Return the [X, Y] coordinate for the center point of the cell that contains the specified text.  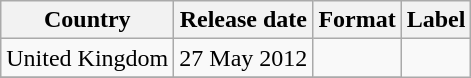
27 May 2012 [244, 58]
Format [357, 20]
Release date [244, 20]
United Kingdom [88, 58]
Label [436, 20]
Country [88, 20]
